Find where the given text appears and provide that cell's center as (X, Y) coordinate. 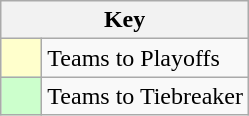
Teams to Playoffs (146, 58)
Key (125, 20)
Teams to Tiebreaker (146, 96)
